Identify which cell holds the provided text, then report its (x, y) central coordinate. 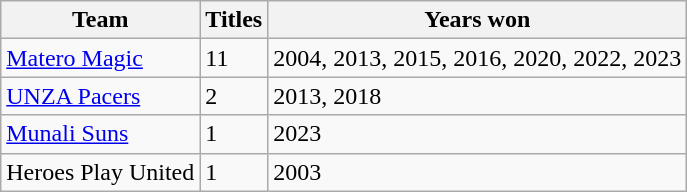
2023 (478, 134)
UNZA Pacers (100, 96)
Team (100, 20)
2004, 2013, 2015, 2016, 2020, 2022, 2023 (478, 58)
Titles (234, 20)
Years won (478, 20)
Matero Magic (100, 58)
2013, 2018 (478, 96)
2 (234, 96)
Heroes Play United (100, 172)
Munali Suns (100, 134)
11 (234, 58)
2003 (478, 172)
